Provide the (x, y) coordinate of the cell's center where the given text is located.  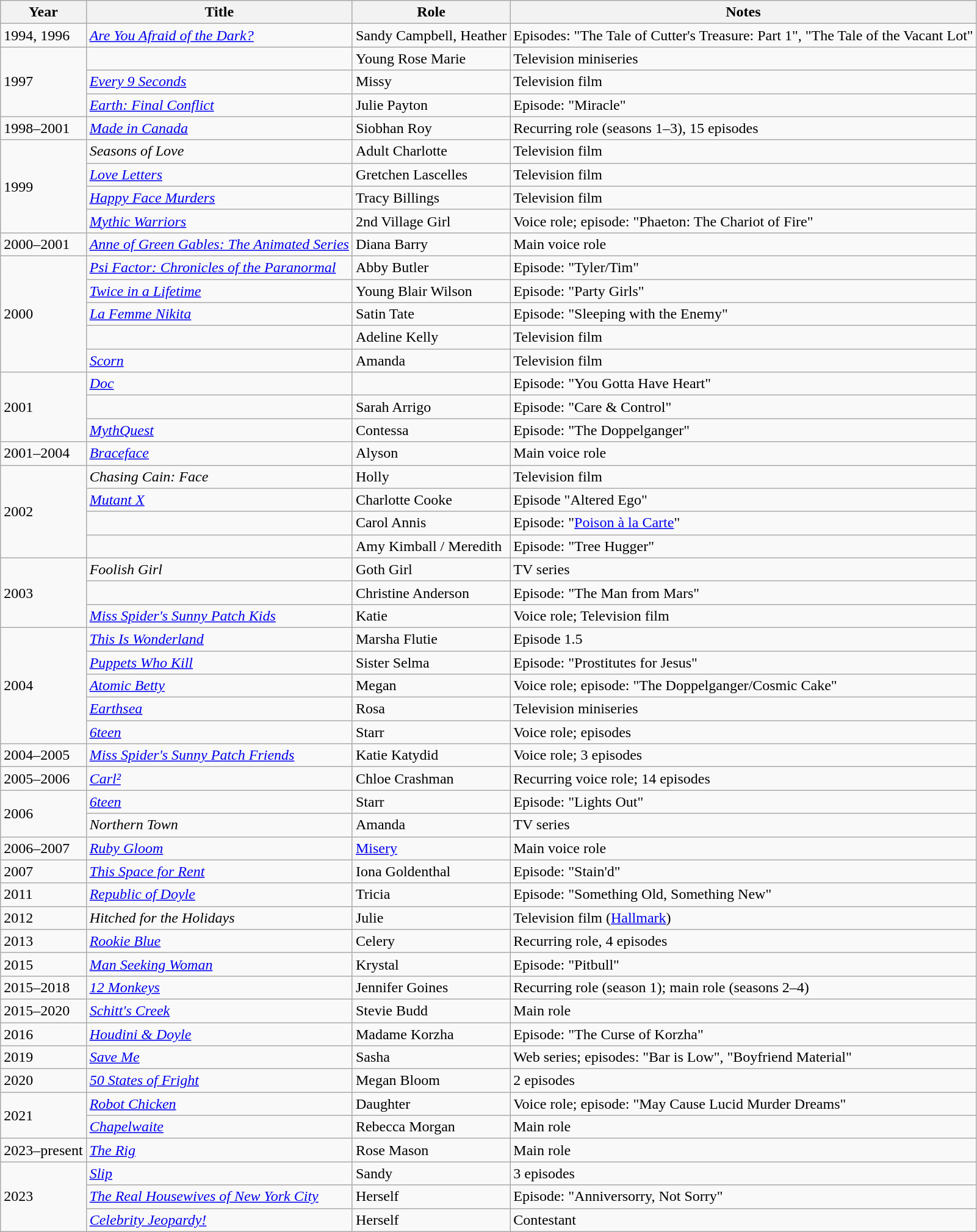
Siobhan Roy (431, 128)
2015 (43, 964)
Rosa (431, 709)
La Femme Nikita (219, 314)
Madame Korzha (431, 1034)
Scorn (219, 361)
2004 (43, 685)
Voice role; episodes (743, 732)
Amy Kimball / Meredith (431, 546)
2015–2020 (43, 1010)
Christine Anderson (431, 593)
Rebecca Morgan (431, 1127)
Adeline Kelly (431, 337)
Mythic Warriors (219, 221)
Hitched for the Holidays (219, 918)
2023 (43, 1197)
Gretchen Lascelles (431, 175)
Seasons of Love (219, 151)
2002 (43, 511)
Katie (431, 616)
This Is Wonderland (219, 639)
Rookie Blue (219, 941)
Episode: "The Doppelganger" (743, 430)
Psi Factor: Chronicles of the Paranormal (219, 267)
Episode: "The Curse of Korzha" (743, 1034)
2006–2007 (43, 848)
2005–2006 (43, 779)
Contessa (431, 430)
Anne of Green Gables: The Animated Series (219, 244)
Title (219, 12)
Megan Bloom (431, 1081)
Julie (431, 918)
2019 (43, 1057)
Satin Tate (431, 314)
1998–2001 (43, 128)
2012 (43, 918)
2021 (43, 1115)
The Rig (219, 1150)
2000 (43, 314)
Twice in a Lifetime (219, 291)
Miss Spider's Sunny Patch Kids (219, 616)
Mutant X (219, 500)
2011 (43, 895)
Episode: "Something Old, Something New" (743, 895)
Carl² (219, 779)
Episode: "Party Girls" (743, 291)
This Space for Rent (219, 871)
2006 (43, 813)
Jennifer Goines (431, 987)
The Real Housewives of New York City (219, 1197)
Celebrity Jeopardy! (219, 1220)
1997 (43, 82)
Atomic Betty (219, 686)
2000–2001 (43, 244)
3 episodes (743, 1173)
2001–2004 (43, 453)
Recurring role (seasons 1–3), 15 episodes (743, 128)
Notes (743, 12)
2001 (43, 407)
Alyson (431, 453)
2023–present (43, 1150)
2015–2018 (43, 987)
Diana Barry (431, 244)
Rose Mason (431, 1150)
Daughter (431, 1104)
Puppets Who Kill (219, 662)
Houdini & Doyle (219, 1034)
1999 (43, 186)
Episode: "Prostitutes for Jesus" (743, 662)
Katie Katydid (431, 755)
Love Letters (219, 175)
Republic of Doyle (219, 895)
Voice role; Television film (743, 616)
2nd Village Girl (431, 221)
2003 (43, 593)
Braceface (219, 453)
Episode 1.5 (743, 639)
2013 (43, 941)
Episode: "Stain'd" (743, 871)
Chapelwaite (219, 1127)
Episode: "Miracle" (743, 105)
Carol Annis (431, 523)
Sandy Campbell, Heather (431, 35)
Robot Chicken (219, 1104)
Ruby Gloom (219, 848)
Episode: "Sleeping with the Enemy" (743, 314)
Recurring role (season 1); main role (seasons 2–4) (743, 987)
Adult Charlotte (431, 151)
Contestant (743, 1220)
Stevie Budd (431, 1010)
Earth: Final Conflict (219, 105)
Megan (431, 686)
Tricia (431, 895)
Misery (431, 848)
Northern Town (219, 825)
Krystal (431, 964)
Save Me (219, 1057)
Episode: "You Gotta Have Heart" (743, 384)
Television film (Hallmark) (743, 918)
Web series; episodes: "Bar is Low", "Boyfriend Material" (743, 1057)
Are You Afraid of the Dark? (219, 35)
1994, 1996 (43, 35)
Miss Spider's Sunny Patch Friends (219, 755)
Episode: "Tyler/Tim" (743, 267)
12 Monkeys (219, 987)
2007 (43, 871)
Abby Butler (431, 267)
Made in Canada (219, 128)
Episode: "Poison à la Carte" (743, 523)
Schitt's Creek (219, 1010)
Chloe Crashman (431, 779)
Man Seeking Woman (219, 964)
2004–2005 (43, 755)
Voice role; episode: "May Cause Lucid Murder Dreams" (743, 1104)
Young Blair Wilson (431, 291)
Year (43, 12)
Sandy (431, 1173)
Episode: "The Man from Mars" (743, 593)
Julie Payton (431, 105)
Goth Girl (431, 569)
Episode: "Tree Hugger" (743, 546)
Episode: "Anniversorry, Not Sorry" (743, 1197)
Sarah Arrigo (431, 407)
Iona Goldenthal (431, 871)
Recurring role, 4 episodes (743, 941)
Episode: "Lights Out" (743, 802)
Marsha Flutie (431, 639)
Earthsea (219, 709)
Doc (219, 384)
Young Rose Marie (431, 59)
Chasing Cain: Face (219, 477)
Celery (431, 941)
Every 9 Seconds (219, 82)
Recurring voice role; 14 episodes (743, 779)
Happy Face Murders (219, 198)
2 episodes (743, 1081)
Voice role; episode: "Phaeton: The Chariot of Fire" (743, 221)
Episode: "Care & Control" (743, 407)
Sister Selma (431, 662)
2016 (43, 1034)
Episode "Altered Ego" (743, 500)
Charlotte Cooke (431, 500)
Tracy Billings (431, 198)
Voice role; episode: "The Doppelganger/Cosmic Cake" (743, 686)
Foolish Girl (219, 569)
Episodes: "The Tale of Cutter's Treasure: Part 1", "The Tale of the Vacant Lot" (743, 35)
Episode: "Pitbull" (743, 964)
Holly (431, 477)
MythQuest (219, 430)
Slip (219, 1173)
50 States of Fright (219, 1081)
Sasha (431, 1057)
Role (431, 12)
Missy (431, 82)
Voice role; 3 episodes (743, 755)
2020 (43, 1081)
